Search for the cell housing the specified text and yield its [X, Y] center coordinate. 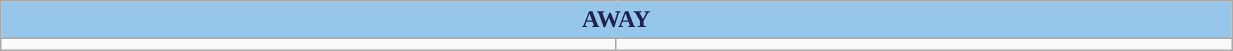
AWAY [616, 20]
